Scan for the cell matching the given text and deliver its [x, y] coordinate at center. 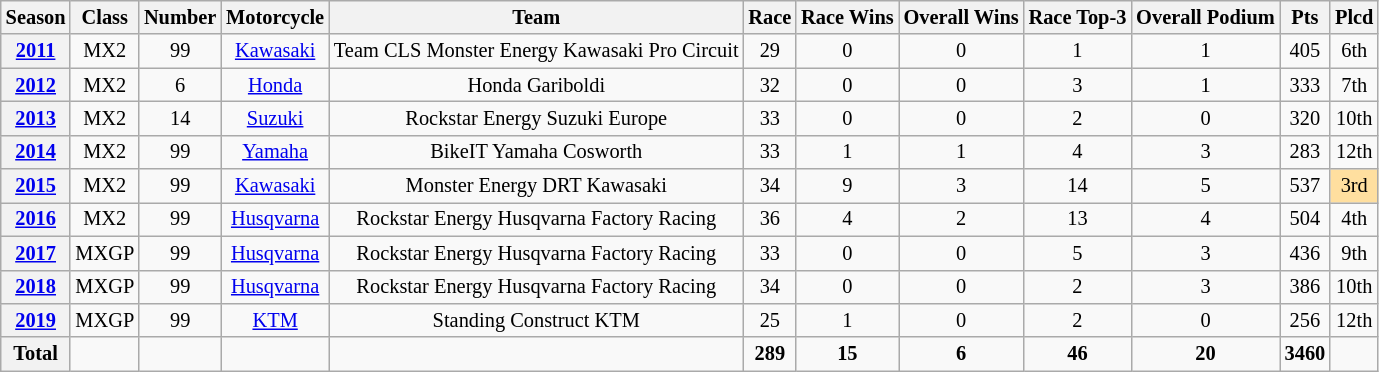
3460 [1305, 354]
333 [1305, 85]
46 [1078, 354]
36 [770, 219]
2015 [36, 186]
Class [104, 17]
Race Top-3 [1078, 17]
BikeIT Yamaha Cosworth [536, 152]
13 [1078, 219]
Pts [1305, 17]
3rd [1354, 186]
Overall Podium [1205, 17]
9 [847, 186]
283 [1305, 152]
Team [536, 17]
Motorcycle [275, 17]
7th [1354, 85]
Total [36, 354]
2012 [36, 85]
2017 [36, 253]
2016 [36, 219]
405 [1305, 51]
Race Wins [847, 17]
Standing Construct KTM [536, 320]
537 [1305, 186]
Yamaha [275, 152]
504 [1305, 219]
9th [1354, 253]
15 [847, 354]
386 [1305, 287]
Rockstar Energy Suzuki Europe [536, 118]
256 [1305, 320]
29 [770, 51]
Honda Gariboldi [536, 85]
Monster Energy DRT Kawasaki [536, 186]
436 [1305, 253]
289 [770, 354]
Overall Wins [962, 17]
Season [36, 17]
2014 [36, 152]
4th [1354, 219]
320 [1305, 118]
6th [1354, 51]
32 [770, 85]
2011 [36, 51]
2019 [36, 320]
2018 [36, 287]
Suzuki [275, 118]
Race [770, 17]
Plcd [1354, 17]
25 [770, 320]
2013 [36, 118]
KTM [275, 320]
Honda [275, 85]
Number [180, 17]
20 [1205, 354]
Team CLS Monster Energy Kawasaki Pro Circuit [536, 51]
